Return [X, Y] of the center of cell containing provided text 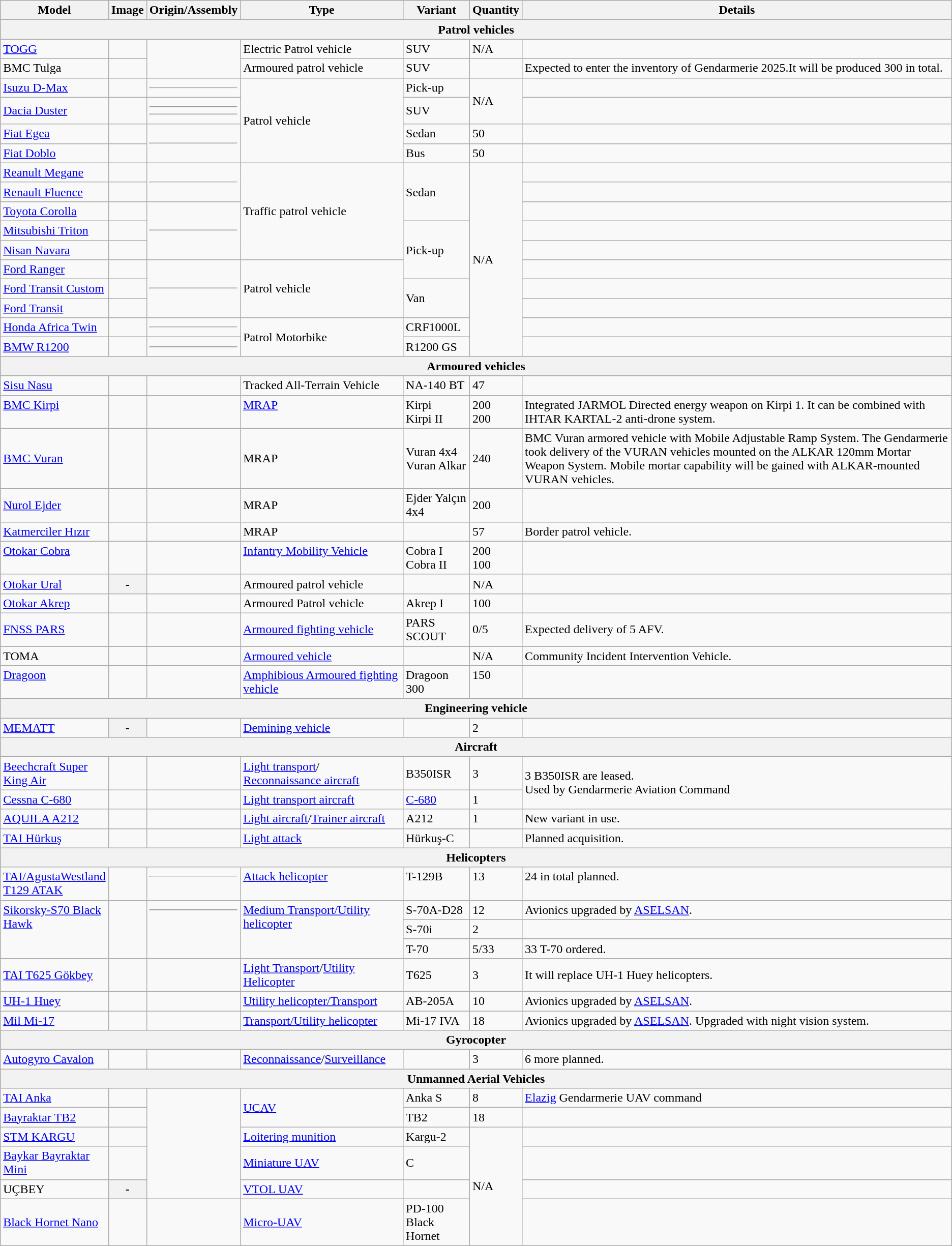
Autogyro Cavalon [55, 1059]
Model [55, 10]
It will replace UH-1 Huey helicopters. [737, 974]
Light transport/Reconnaissance aircraft [322, 773]
Van [436, 299]
TB2 [436, 1117]
PD-100 Black Hornet [436, 1222]
Light aircraft/Trainer aircraft [322, 819]
Bayraktar TB2 [55, 1117]
Infantry Mobility Vehicle [322, 557]
Otokar Akrep [55, 603]
Hürkuş-C [436, 838]
Armoured Patrol vehicle [322, 603]
TAI/AgustaWestland T129 ATAK [55, 884]
STM KARGU [55, 1137]
New variant in use. [737, 819]
Elazig Gendarmerie UAV command [737, 1098]
Kargu-2 [436, 1137]
Otokar Cobra [55, 557]
FNSS PARS [55, 630]
Unmanned Aerial Vehicles [476, 1079]
Dragoon 300 [436, 683]
Nurol Ejder [55, 506]
TAI T625 Gökbey [55, 974]
Isuzu D-Max [55, 87]
Quantity [496, 10]
150 [496, 683]
Toyota Corolla [55, 211]
Fiat Egea [55, 134]
T-70 [436, 948]
6 more planned. [737, 1059]
240 [496, 459]
47 [496, 385]
VTOL UAV [322, 1189]
Tracked All-Terrain Vehicle [322, 385]
CRF1000L [436, 328]
BMC Kirpi [55, 412]
Fiat Doblo [55, 153]
KirpiKirpi II [436, 412]
Helicopters [476, 857]
Demining vehicle [322, 728]
B350ISR [436, 773]
T-129B [436, 884]
Dacia Duster [55, 111]
TAI Anka [55, 1098]
Armoured vehicle [322, 656]
BMW R1200 [55, 347]
MEMATT [55, 728]
Details [737, 10]
Dragoon [55, 683]
33 T-70 ordered. [737, 948]
TOMA [55, 656]
Nisan Navara [55, 250]
Armoured fighting vehicle [322, 630]
Cobra ICobra II [436, 557]
Patrol vehicles [476, 29]
Bus [436, 153]
Planned acquisition. [737, 838]
Ford Transit Custom [55, 289]
UCAV [322, 1108]
Aircraft [476, 747]
Patrol Motorbike [322, 337]
Ford Ranger [55, 270]
Sisu Nasu [55, 385]
AB-205A [436, 1001]
UH-1 Huey [55, 1001]
Utility helicopter/Transport [322, 1001]
Micro-UAV [322, 1222]
Expected to enter the inventory of Gendarmerie 2025.It will be produced 300 in total. [737, 68]
200100 [496, 557]
C [436, 1163]
Gyrocopter [476, 1040]
Baykar Bayraktar Mini [55, 1163]
Ejder Yalçın 4x4 [436, 506]
Engineering vehicle [476, 708]
Integrated JARMOL Directed energy weapon on Kirpi 1. It can be combined with IHTAR KARTAL-2 anti-drone system. [737, 412]
S-70i [436, 929]
Miniature UAV [322, 1163]
Variant [436, 10]
Traffic patrol vehicle [322, 211]
Light attack [322, 838]
Light Transport/Utility Helicopter [322, 974]
NA-140 BT [436, 385]
C-680 [436, 799]
BMC Vuran [55, 459]
T625 [436, 974]
AQUILA A212 [55, 819]
Sikorsky-S70 Black Hawk [55, 929]
Image [127, 10]
24 in total planned. [737, 884]
Electric Patrol vehicle [322, 49]
Otokar Ural [55, 584]
Reconnaissance/Surveillance [322, 1059]
Beechcraft Super King Air [55, 773]
BMC Tulga [55, 68]
Attack helicopter [322, 884]
13 [496, 884]
Border patrol vehicle. [737, 531]
Medium Transport/Utility helicopter [322, 929]
8 [496, 1098]
TAI Hürkuş [55, 838]
UÇBEY [55, 1189]
S-70A-D28 [436, 910]
200200 [496, 412]
Avionics upgraded by ASELSAN. Upgraded with night vision system. [737, 1021]
TOGG [55, 49]
A212 [436, 819]
Expected delivery of 5 AFV. [737, 630]
Loitering munition [322, 1137]
Mil Mi-17 [55, 1021]
Amphibious Armoured fighting vehicle [322, 683]
3 B350ISR are leased.Used by Gendarmerie Aviation Command [737, 783]
Black Hornet Nano [55, 1222]
200 [496, 506]
Origin/Assembly [193, 10]
57 [496, 531]
Honda Africa Twin [55, 328]
Community Incident Intervention Vehicle. [737, 656]
Reanult Megane [55, 172]
Cessna C-680 [55, 799]
100 [496, 603]
Mi-17 IVA [436, 1021]
Mitsubishi Triton [55, 230]
Anka S [436, 1098]
0/5 [496, 630]
R1200 GS [436, 347]
Vuran 4x4Vuran Alkar [436, 459]
Renault Fluence [55, 192]
5/33 [496, 948]
Ford Transit [55, 308]
Akrep I [436, 603]
PARS SCOUT [436, 630]
Transport/Utility helicopter [322, 1021]
10 [496, 1001]
Light transport aircraft [322, 799]
Armoured vehicles [476, 366]
12 [496, 910]
Katmerciler Hızır [55, 531]
Type [322, 10]
